Output the [x, y] coordinate of the center of the cell containing the given text.  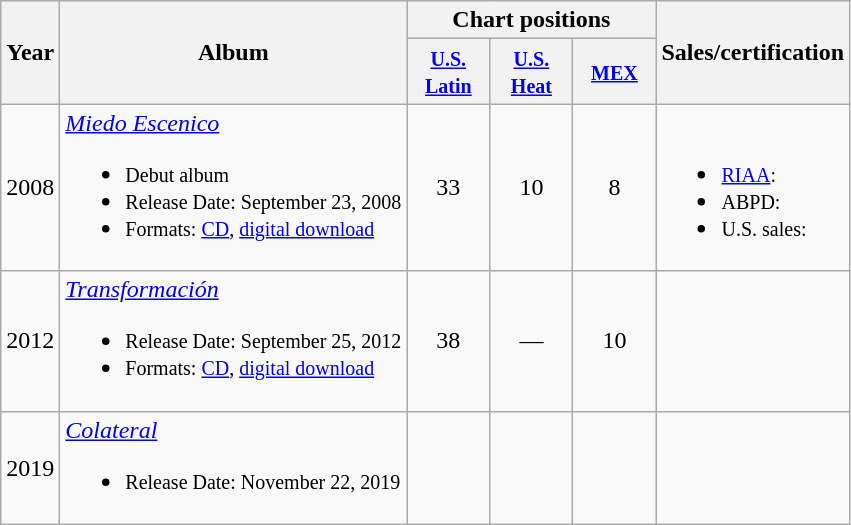
Album [234, 52]
ColateralRelease Date: November 22, 2019 [234, 468]
38 [448, 341]
U.S. Latin [448, 72]
Year [30, 52]
RIAA:ABPD:U.S. sales: [753, 188]
2008 [30, 188]
2019 [30, 468]
U.S. Heat [532, 72]
Miedo EscenicoDebut albumRelease Date: September 23, 2008Formats: CD, digital download [234, 188]
TransformaciónRelease Date: September 25, 2012Formats: CD, digital download [234, 341]
33 [448, 188]
Chart positions [532, 20]
8 [614, 188]
Sales/certification [753, 52]
— [532, 341]
2012 [30, 341]
MEX [614, 72]
